Extract the (x, y) coordinate from the center of the cell holding the provided text.  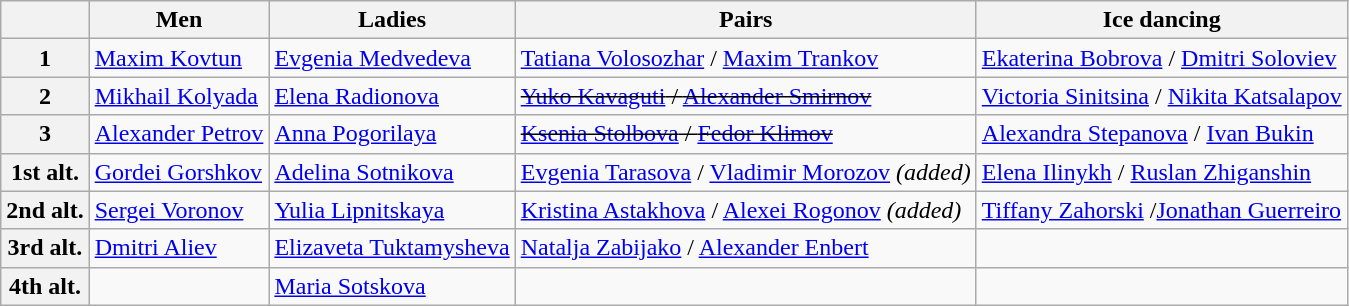
2nd alt. (45, 210)
Ksenia Stolbova / Fedor Klimov (746, 134)
Evgenia Medvedeva (392, 58)
Ladies (392, 20)
Victoria Sinitsina / Nikita Katsalapov (1162, 96)
Tatiana Volosozhar / Maxim Trankov (746, 58)
Elena Radionova (392, 96)
Yulia Lipnitskaya (392, 210)
Gordei Gorshkov (179, 172)
Anna Pogorilaya (392, 134)
Dmitri Aliev (179, 248)
Maria Sotskova (392, 286)
Yuko Kavaguti / Alexander Smirnov (746, 96)
Ekaterina Bobrova / Dmitri Soloviev (1162, 58)
Evgenia Tarasova / Vladimir Morozov (added) (746, 172)
Alexander Petrov (179, 134)
Elizaveta Tuktamysheva (392, 248)
Pairs (746, 20)
Men (179, 20)
1 (45, 58)
4th alt. (45, 286)
Alexandra Stepanova / Ivan Bukin (1162, 134)
3 (45, 134)
3rd alt. (45, 248)
Tiffany Zahorski /Jonathan Guerreiro (1162, 210)
Adelina Sotnikova (392, 172)
Natalja Zabijako / Alexander Enbert (746, 248)
Sergei Voronov (179, 210)
Ice dancing (1162, 20)
1st alt. (45, 172)
Kristina Astakhova / Alexei Rogonov (added) (746, 210)
2 (45, 96)
Mikhail Kolyada (179, 96)
Elena Ilinykh / Ruslan Zhiganshin (1162, 172)
Maxim Kovtun (179, 58)
